Provide the (X, Y) coordinate of the cell's center where the given text is located.  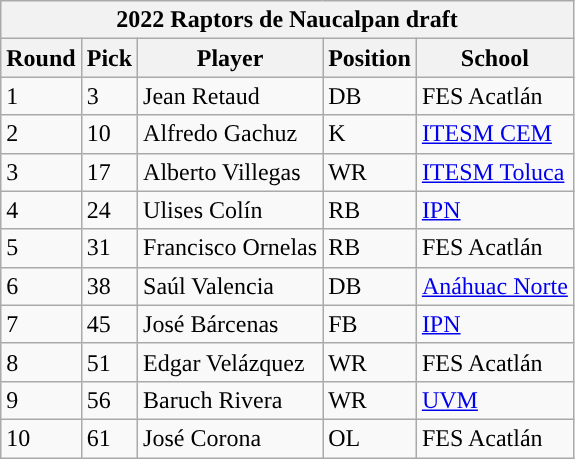
Edgar Velázquez (230, 362)
51 (109, 362)
Francisco Ornelas (230, 248)
Alfredo Gachuz (230, 134)
OL (370, 438)
Alberto Villegas (230, 172)
FB (370, 324)
1 (41, 96)
ITESM Toluca (494, 172)
School (494, 58)
6 (41, 286)
Ulises Colín (230, 210)
9 (41, 400)
56 (109, 400)
ITESM CEM (494, 134)
4 (41, 210)
2 (41, 134)
Jean Retaud (230, 96)
Baruch Rivera (230, 400)
45 (109, 324)
17 (109, 172)
2022 Raptors de Naucalpan draft (288, 20)
7 (41, 324)
José Corona (230, 438)
Player (230, 58)
UVM (494, 400)
Saúl Valencia (230, 286)
Pick (109, 58)
Anáhuac Norte (494, 286)
5 (41, 248)
8 (41, 362)
38 (109, 286)
Position (370, 58)
31 (109, 248)
24 (109, 210)
K (370, 134)
61 (109, 438)
Round (41, 58)
José Bárcenas (230, 324)
